Pinpoint the cell where the given text exists, returning its [X, Y] midpoint coordinate. 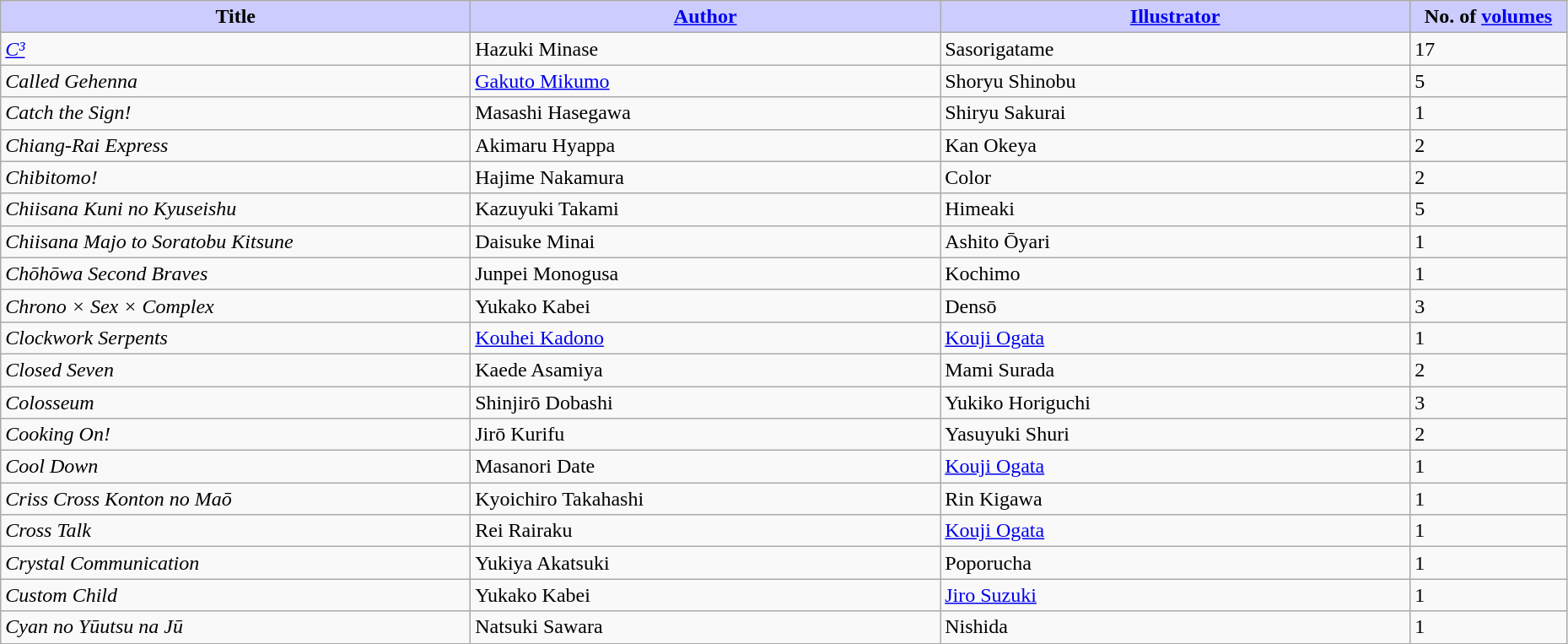
Yukiko Horiguchi [1176, 403]
Rei Rairaku [705, 531]
Chōhōwa Second Braves [236, 273]
Shoryu Shinobu [1176, 81]
Kyoichiro Takahashi [705, 499]
No. of volumes [1489, 17]
Nishida [1176, 627]
Hazuki Minase [705, 49]
Colosseum [236, 403]
Cool Down [236, 467]
17 [1489, 49]
Daisuke Minai [705, 241]
Chiisana Majo to Soratobu Kitsune [236, 241]
Akimaru Hyappa [705, 145]
Author [705, 17]
Cyan no Yūutsu na Jū [236, 627]
Chrono × Sex × Complex [236, 306]
Himeaki [1176, 209]
Ashito Ōyari [1176, 241]
Masashi Hasegawa [705, 113]
Chiang-Rai Express [236, 145]
C³ [236, 49]
Custom Child [236, 595]
Cross Talk [236, 531]
Kouhei Kadono [705, 338]
Sasorigatame [1176, 49]
Yukiya Akatsuki [705, 563]
Jirō Kurifu [705, 435]
Kaede Asamiya [705, 370]
Cooking On! [236, 435]
Shinjirō Dobashi [705, 403]
Kochimo [1176, 273]
Rin Kigawa [1176, 499]
Crystal Communication [236, 563]
Closed Seven [236, 370]
Gakuto Mikumo [705, 81]
Hajime Nakamura [705, 177]
Clockwork Serpents [236, 338]
Called Gehenna [236, 81]
Title [236, 17]
Poporucha [1176, 563]
Yasuyuki Shuri [1176, 435]
Kazuyuki Takami [705, 209]
Catch the Sign! [236, 113]
Illustrator [1176, 17]
Junpei Monogusa [705, 273]
Criss Cross Konton no Maō [236, 499]
Natsuki Sawara [705, 627]
Densō [1176, 306]
Chiisana Kuni no Kyuseishu [236, 209]
Color [1176, 177]
Chibitomo! [236, 177]
Masanori Date [705, 467]
Kan Okeya [1176, 145]
Jiro Suzuki [1176, 595]
Mami Surada [1176, 370]
Shiryu Sakurai [1176, 113]
